Search for the cell housing the specified text and yield its (X, Y) center coordinate. 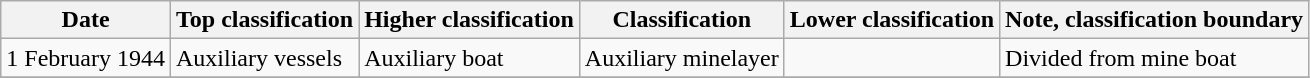
Note, classification boundary (1154, 20)
Top classification (264, 20)
Divided from mine boat (1154, 58)
Auxiliary boat (470, 58)
Auxiliary vessels (264, 58)
Classification (682, 20)
Higher classification (470, 20)
1 February 1944 (86, 58)
Auxiliary minelayer (682, 58)
Lower classification (892, 20)
Date (86, 20)
